Scan for the cell matching the given text and deliver its [x, y] coordinate at center. 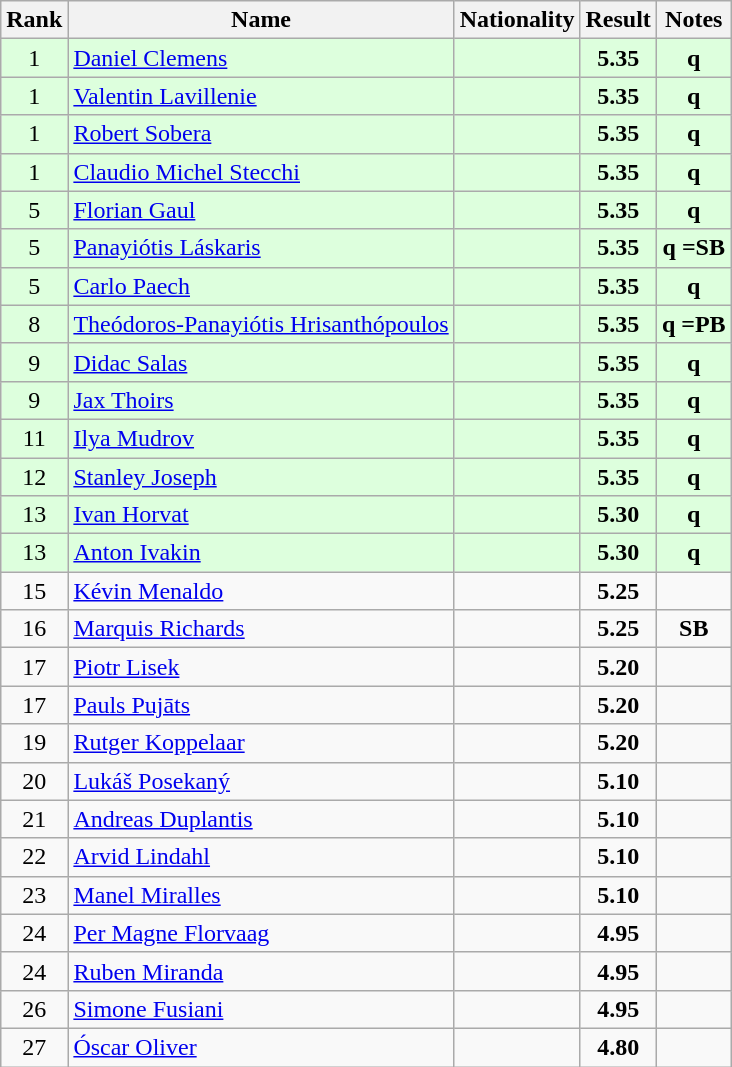
Didac Salas [261, 362]
Carlo Paech [261, 286]
12 [34, 477]
Ruben Miranda [261, 971]
Per Magne Florvaag [261, 933]
27 [34, 1047]
Theódoros-Panayiótis Hrisanthópoulos [261, 324]
Daniel Clemens [261, 58]
8 [34, 324]
Simone Fusiani [261, 1009]
19 [34, 743]
Robert Sobera [261, 134]
Name [261, 20]
21 [34, 819]
Claudio Michel Stecchi [261, 172]
26 [34, 1009]
Florian Gaul [261, 210]
Rank [34, 20]
Ivan Horvat [261, 515]
Nationality [517, 20]
Rutger Koppelaar [261, 743]
Kévin Menaldo [261, 591]
Piotr Lisek [261, 667]
Notes [694, 20]
Jax Thoirs [261, 400]
Manel Miralles [261, 895]
Panayiótis Láskaris [261, 248]
11 [34, 438]
Óscar Oliver [261, 1047]
q =PB [694, 324]
22 [34, 857]
4.80 [618, 1047]
Marquis Richards [261, 629]
Anton Ivakin [261, 553]
Stanley Joseph [261, 477]
Ilya Mudrov [261, 438]
23 [34, 895]
q =SB [694, 248]
Result [618, 20]
Pauls Pujāts [261, 705]
Andreas Duplantis [261, 819]
Lukáš Posekaný [261, 781]
20 [34, 781]
Arvid Lindahl [261, 857]
Valentin Lavillenie [261, 96]
15 [34, 591]
SB [694, 629]
16 [34, 629]
